Search for the cell housing the specified text and yield its [X, Y] center coordinate. 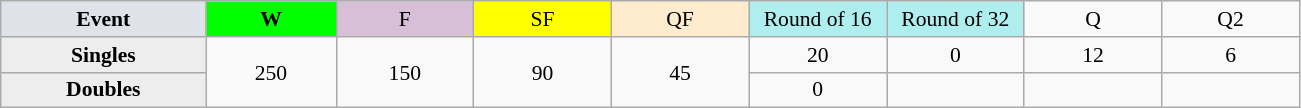
Q [1093, 19]
12 [1093, 55]
QF [680, 19]
W [271, 19]
Singles [104, 55]
250 [271, 72]
Round of 32 [955, 19]
90 [543, 72]
Q2 [1231, 19]
Event [104, 19]
SF [543, 19]
Doubles [104, 90]
F [405, 19]
45 [680, 72]
Round of 16 [818, 19]
20 [818, 55]
6 [1231, 55]
150 [405, 72]
